Determine the [x, y] coordinate at the center of the cell enclosing the given text.  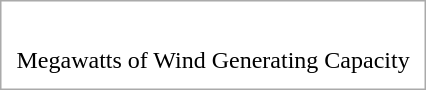
Megawatts of Wind Generating Capacity [214, 60]
